Search for the cell housing the specified text and yield its [x, y] center coordinate. 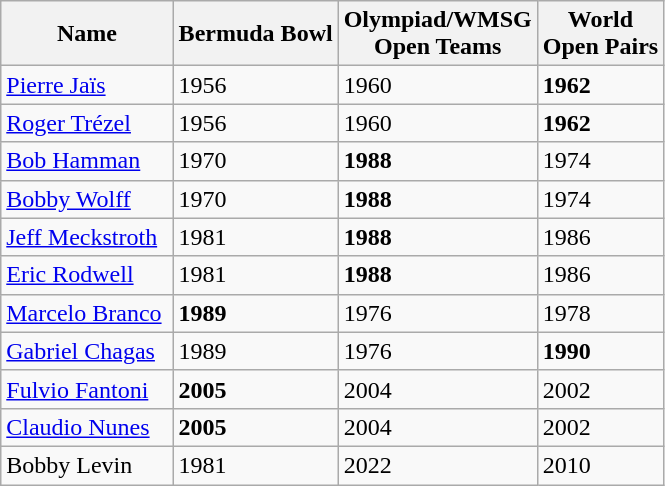
Jeff Meckstroth [87, 237]
Roger Trézel [87, 123]
Name [87, 34]
Bermuda Bowl [256, 34]
Claudio Nunes [87, 427]
Eric Rodwell [87, 275]
2022 [438, 465]
1990 [600, 351]
Marcelo Branco [87, 313]
Bobby Wolff [87, 199]
2010 [600, 465]
Fulvio Fantoni [87, 389]
World Open Pairs [600, 34]
Gabriel Chagas [87, 351]
Pierre Jaïs [87, 85]
Bobby Levin [87, 465]
Bob Hamman [87, 161]
Olympiad/WMSG Open Teams [438, 34]
1978 [600, 313]
